Return the (X, Y) coordinate for the center point of the cell that contains the specified text.  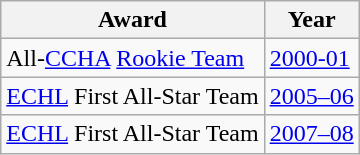
2007–08 (312, 134)
2005–06 (312, 96)
Year (312, 20)
All-CCHA Rookie Team (132, 58)
Award (132, 20)
2000-01 (312, 58)
